For the text-containing cell, return its midpoint in [X, Y] coordinate format. 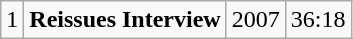
36:18 [318, 20]
2007 [256, 20]
Reissues Interview [125, 20]
1 [12, 20]
